From the cell containing the given text, extract its center point as [X, Y] coordinate. 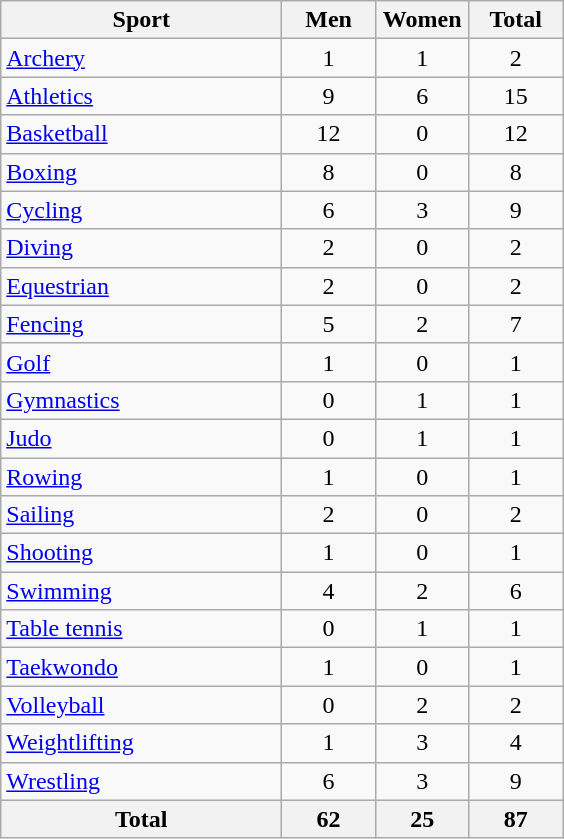
Gymnastics [142, 400]
Sailing [142, 515]
Men [329, 20]
Diving [142, 248]
87 [516, 819]
Shooting [142, 553]
Taekwondo [142, 667]
Women [422, 20]
7 [516, 324]
25 [422, 819]
5 [329, 324]
Fencing [142, 324]
Athletics [142, 96]
Table tennis [142, 629]
Boxing [142, 172]
Sport [142, 20]
15 [516, 96]
62 [329, 819]
Equestrian [142, 286]
Judo [142, 438]
Rowing [142, 477]
Archery [142, 58]
Cycling [142, 210]
Basketball [142, 134]
Swimming [142, 591]
Golf [142, 362]
Volleyball [142, 705]
Weightlifting [142, 743]
Wrestling [142, 781]
